Return the (x, y) coordinate for the center point of the cell that contains the specified text.  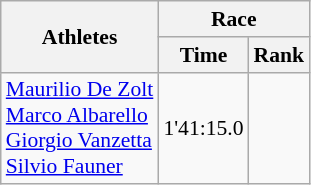
Time (203, 55)
Race (234, 19)
Rank (280, 55)
Maurilio De ZoltMarco AlbarelloGiorgio VanzettaSilvio Fauner (80, 128)
Athletes (80, 36)
1'41:15.0 (203, 128)
